Provide the [x, y] coordinate of the cell's center where the given text is located.  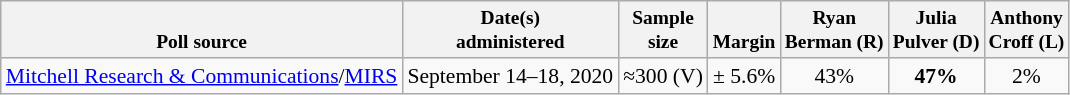
43% [834, 76]
2% [1026, 76]
Date(s)administered [510, 30]
AnthonyCroff (L) [1026, 30]
RyanBerman (R) [834, 30]
Mitchell Research & Communications/MIRS [202, 76]
Samplesize [663, 30]
Poll source [202, 30]
≈300 (V) [663, 76]
September 14–18, 2020 [510, 76]
47% [936, 76]
± 5.6% [744, 76]
JuliaPulver (D) [936, 30]
Margin [744, 30]
